Search for the cell housing the specified text and yield its (X, Y) center coordinate. 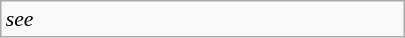
see (203, 19)
